Search for the cell housing the specified text and yield its [X, Y] center coordinate. 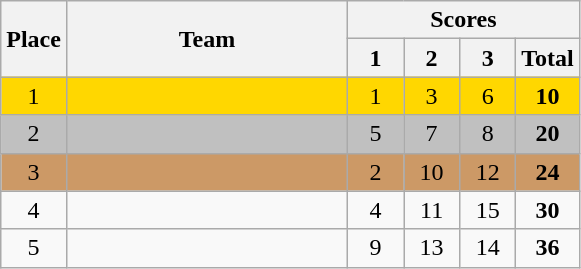
15 [488, 210]
7 [432, 134]
9 [376, 248]
24 [548, 172]
11 [432, 210]
36 [548, 248]
6 [488, 96]
8 [488, 134]
Team [206, 39]
Total [548, 58]
Scores [464, 20]
13 [432, 248]
14 [488, 248]
12 [488, 172]
30 [548, 210]
20 [548, 134]
Place [34, 39]
